Pinpoint the cell where the given text exists, returning its [x, y] midpoint coordinate. 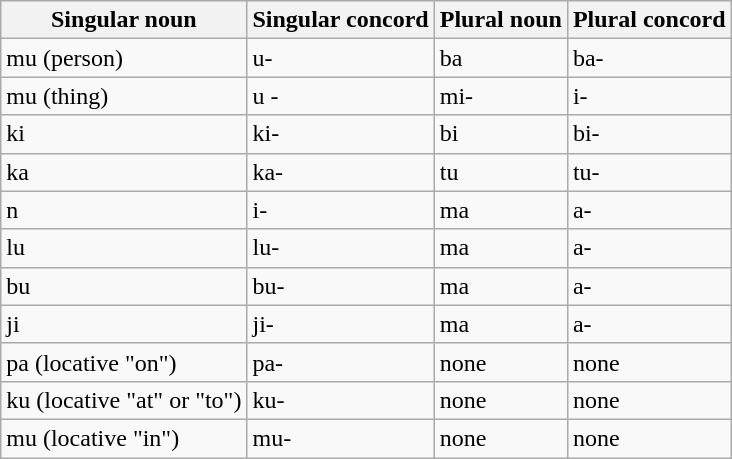
mu (thing) [124, 96]
mu (locative "in") [124, 438]
u- [340, 58]
bu [124, 286]
lu- [340, 248]
n [124, 210]
bu- [340, 286]
ku- [340, 400]
bi- [649, 134]
mi- [500, 96]
lu [124, 248]
ba- [649, 58]
Singular concord [340, 20]
ka [124, 172]
ji [124, 324]
tu [500, 172]
mu- [340, 438]
ka- [340, 172]
ki [124, 134]
bi [500, 134]
Singular noun [124, 20]
ba [500, 58]
u - [340, 96]
ki- [340, 134]
pa (locative "on") [124, 362]
Plural concord [649, 20]
mu (person) [124, 58]
ku (locative "at" or "to") [124, 400]
ji- [340, 324]
pa- [340, 362]
tu- [649, 172]
Plural noun [500, 20]
